Pinpoint the cell where the given text exists, returning its (x, y) midpoint coordinate. 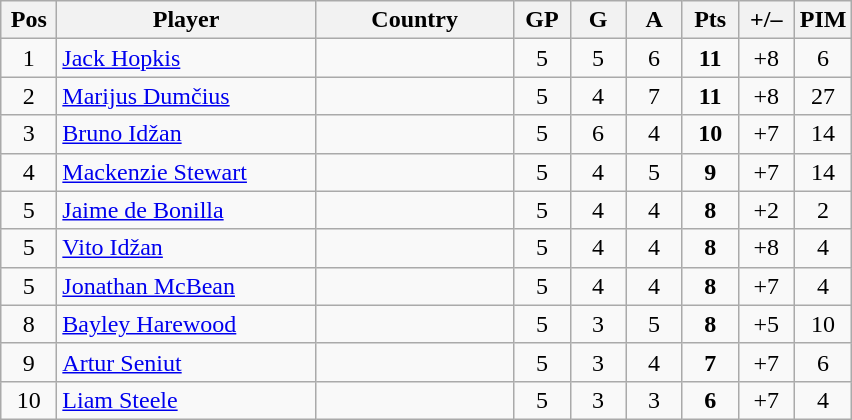
Mackenzie Stewart (186, 172)
Country (414, 20)
Artur Seniut (186, 362)
Player (186, 20)
27 (823, 96)
Bruno Idžan (186, 134)
Pts (710, 20)
Jonathan McBean (186, 286)
Jaime de Bonilla (186, 210)
GP (542, 20)
Liam Steele (186, 400)
PIM (823, 20)
Bayley Harewood (186, 324)
Vito Idžan (186, 248)
Jack Hopkis (186, 58)
+5 (766, 324)
+/– (766, 20)
Pos (29, 20)
1 (29, 58)
Marijus Dumčius (186, 96)
G (598, 20)
A (654, 20)
+2 (766, 210)
